Provide the [x, y] coordinate of the cell's center where the given text is located.  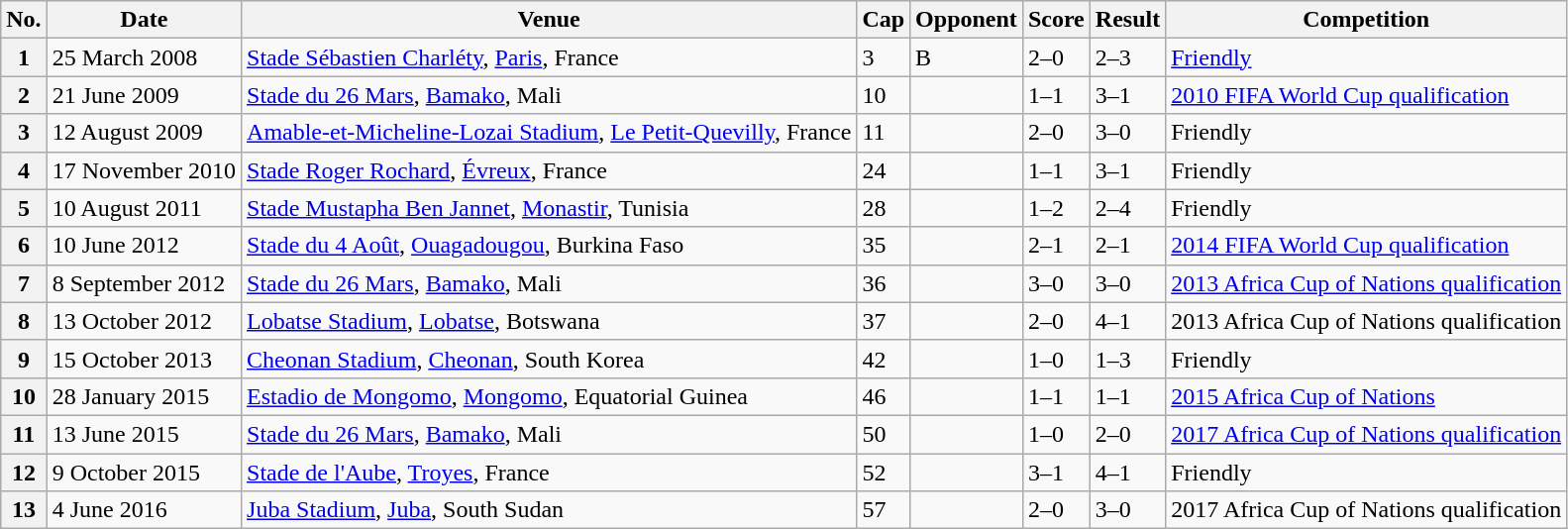
Score [1056, 20]
5 [24, 208]
Competition [1367, 20]
Stade de l'Aube, Troyes, France [549, 473]
Cap [884, 20]
36 [884, 283]
42 [884, 359]
8 [24, 321]
1–3 [1127, 359]
15 October 2013 [144, 359]
10 August 2011 [144, 208]
2014 FIFA World Cup qualification [1367, 246]
28 [884, 208]
12 [24, 473]
35 [884, 246]
4 [24, 170]
B [967, 57]
4 June 2016 [144, 510]
Juba Stadium, Juba, South Sudan [549, 510]
Result [1127, 20]
7 [24, 283]
2 [24, 95]
2015 Africa Cup of Nations [1367, 396]
52 [884, 473]
17 November 2010 [144, 170]
28 January 2015 [144, 396]
46 [884, 396]
Stade Roger Rochard, Évreux, France [549, 170]
Venue [549, 20]
2010 FIFA World Cup qualification [1367, 95]
1 [24, 57]
10 June 2012 [144, 246]
13 October 2012 [144, 321]
57 [884, 510]
9 [24, 359]
Lobatse Stadium, Lobatse, Botswana [549, 321]
Amable-et-Micheline-Lozai Stadium, Le Petit-Quevilly, France [549, 133]
No. [24, 20]
2–4 [1127, 208]
8 September 2012 [144, 283]
Stade du 4 Août, Ouagadougou, Burkina Faso [549, 246]
Stade Sébastien Charléty, Paris, France [549, 57]
13 June 2015 [144, 434]
6 [24, 246]
12 August 2009 [144, 133]
50 [884, 434]
Stade Mustapha Ben Jannet, Monastir, Tunisia [549, 208]
2–3 [1127, 57]
13 [24, 510]
25 March 2008 [144, 57]
Date [144, 20]
37 [884, 321]
Estadio de Mongomo, Mongomo, Equatorial Guinea [549, 396]
9 October 2015 [144, 473]
1–2 [1056, 208]
24 [884, 170]
21 June 2009 [144, 95]
Opponent [967, 20]
Cheonan Stadium, Cheonan, South Korea [549, 359]
